Return the [x, y] coordinate for the center point of the cell that contains the specified text.  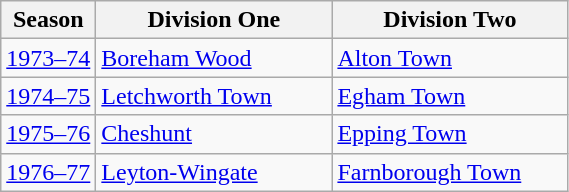
Letchworth Town [214, 96]
Boreham Wood [214, 58]
Season [48, 20]
Epping Town [450, 134]
1975–76 [48, 134]
Alton Town [450, 58]
Division One [214, 20]
Cheshunt [214, 134]
1974–75 [48, 96]
Farnborough Town [450, 172]
Leyton-Wingate [214, 172]
Egham Town [450, 96]
Division Two [450, 20]
1973–74 [48, 58]
1976–77 [48, 172]
